Return the (X, Y) coordinate for the center point of the cell that contains the specified text.  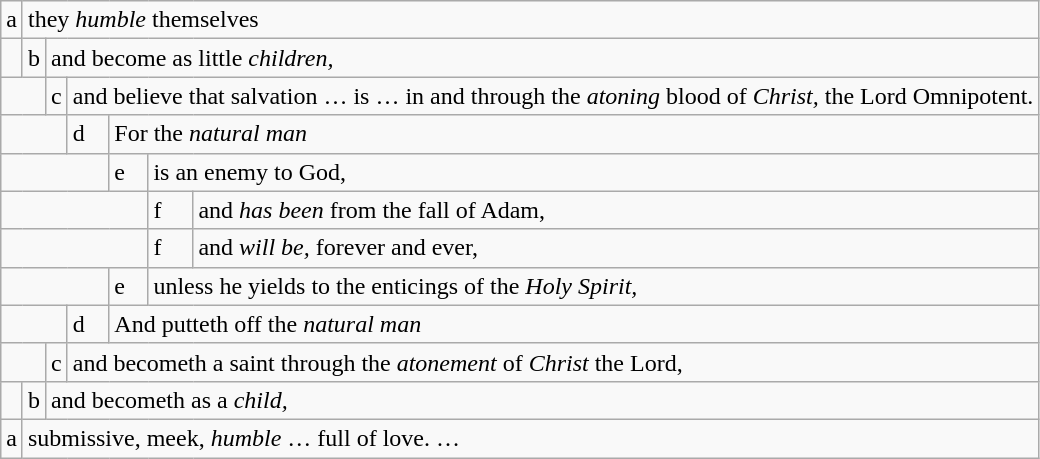
and will be, forever and ever, (616, 248)
and becometh as a child, (542, 400)
and becometh a saint through the atonement of Christ the Lord, (553, 362)
And putteth off the natural man (574, 324)
and become as little children, (542, 58)
unless he yields to the enticings of the Holy Spirit, (594, 286)
For the natural man (574, 134)
and believe that salvation … is … in and through the atoning blood of Christ, the Lord Omnipotent. (553, 96)
they humble themselves (530, 20)
and has been from the fall of Adam, (616, 210)
submissive, meek, humble … full of love. … (530, 438)
is an enemy to God, (594, 172)
